Determine the (x, y) coordinate at the center of the cell enclosing the given text.  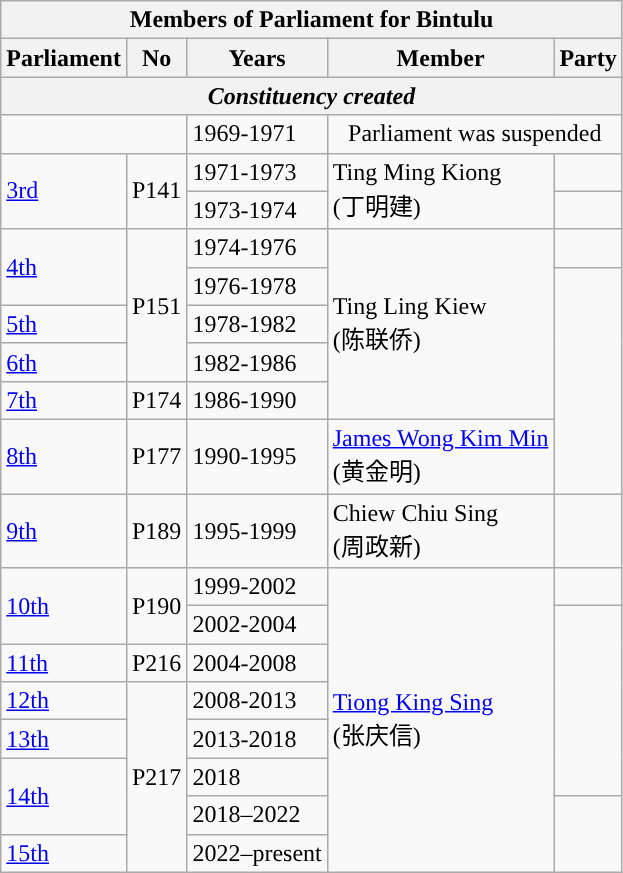
10th (64, 606)
2004-2008 (257, 663)
8th (64, 456)
4th (64, 267)
14th (64, 796)
6th (64, 362)
Parliament was suspended (474, 134)
1986-1990 (257, 400)
1999-2002 (257, 587)
Constituency created (312, 96)
Parliament (64, 58)
P174 (156, 400)
2018 (257, 777)
1973-1974 (257, 210)
Years (257, 58)
1971-1973 (257, 172)
2002-2004 (257, 625)
Chiew Chiu Sing (周政新) (440, 531)
P151 (156, 305)
1976-1978 (257, 286)
1978-1982 (257, 324)
11th (64, 663)
2022–present (257, 853)
1995-1999 (257, 531)
P189 (156, 531)
7th (64, 400)
2013-2018 (257, 739)
13th (64, 739)
Party (588, 58)
9th (64, 531)
3rd (64, 191)
12th (64, 701)
Tiong King Sing (张庆信) (440, 720)
1990-1995 (257, 456)
1974-1976 (257, 248)
Ting Ling Kiew (陈联侨) (440, 324)
P177 (156, 456)
P216 (156, 663)
No (156, 58)
5th (64, 324)
2018–2022 (257, 815)
1969-1971 (257, 134)
P217 (156, 777)
Members of Parliament for Bintulu (312, 20)
15th (64, 853)
James Wong Kim Min (黄金明) (440, 456)
2008-2013 (257, 701)
Ting Ming Kiong (丁明建) (440, 191)
P190 (156, 606)
Member (440, 58)
1982-1986 (257, 362)
P141 (156, 191)
